Extract the [x, y] coordinate from the center of the cell holding the provided text.  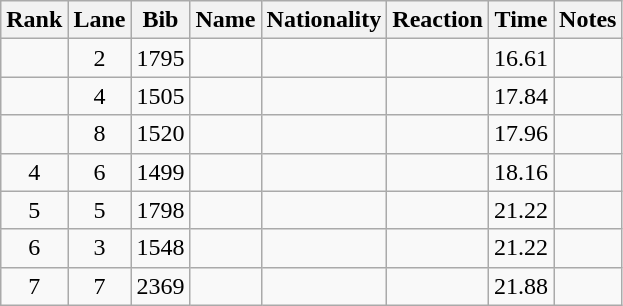
1798 [160, 210]
1499 [160, 172]
17.96 [520, 134]
17.84 [520, 96]
2 [100, 58]
Time [520, 20]
Bib [160, 20]
Nationality [324, 20]
Name [226, 20]
1520 [160, 134]
2369 [160, 286]
1795 [160, 58]
16.61 [520, 58]
3 [100, 248]
Notes [588, 20]
1505 [160, 96]
18.16 [520, 172]
1548 [160, 248]
Lane [100, 20]
8 [100, 134]
Reaction [438, 20]
Rank [34, 20]
21.88 [520, 286]
